Locate the cell with the specified text and output its [x, y] center coordinate. 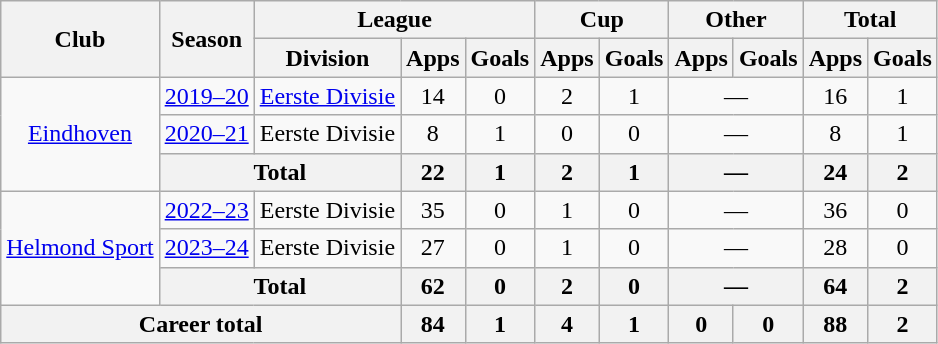
Club [80, 39]
Eindhoven [80, 134]
4 [567, 324]
16 [835, 96]
2022–23 [206, 210]
22 [433, 172]
35 [433, 210]
Career total [201, 324]
88 [835, 324]
36 [835, 210]
Other [736, 20]
2019–20 [206, 96]
Season [206, 39]
84 [433, 324]
Cup [602, 20]
28 [835, 248]
2020–21 [206, 134]
24 [835, 172]
64 [835, 286]
62 [433, 286]
League [394, 20]
14 [433, 96]
2023–24 [206, 248]
Division [327, 58]
Helmond Sport [80, 248]
27 [433, 248]
